Capture the cell that displays the provided text and extract its [x, y] central coordinate. 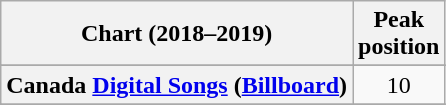
Chart (2018–2019) [177, 34]
10 [399, 85]
Canada Digital Songs (Billboard) [177, 85]
Peak position [399, 34]
